From the cell containing the given text, extract its center point as (x, y) coordinate. 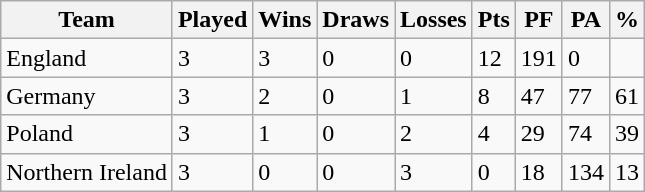
29 (538, 134)
Wins (285, 20)
77 (586, 96)
18 (538, 172)
PF (538, 20)
74 (586, 134)
Team (87, 20)
8 (494, 96)
Poland (87, 134)
PA (586, 20)
Draws (356, 20)
Germany (87, 96)
61 (626, 96)
Losses (433, 20)
Played (212, 20)
12 (494, 58)
134 (586, 172)
4 (494, 134)
Northern Ireland (87, 172)
47 (538, 96)
39 (626, 134)
England (87, 58)
Pts (494, 20)
13 (626, 172)
191 (538, 58)
% (626, 20)
